For the text-containing cell, return its midpoint in [X, Y] coordinate format. 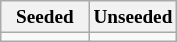
Unseeded [133, 17]
Seeded [45, 17]
